Find where the given text appears and provide that cell's center as [x, y] coordinate. 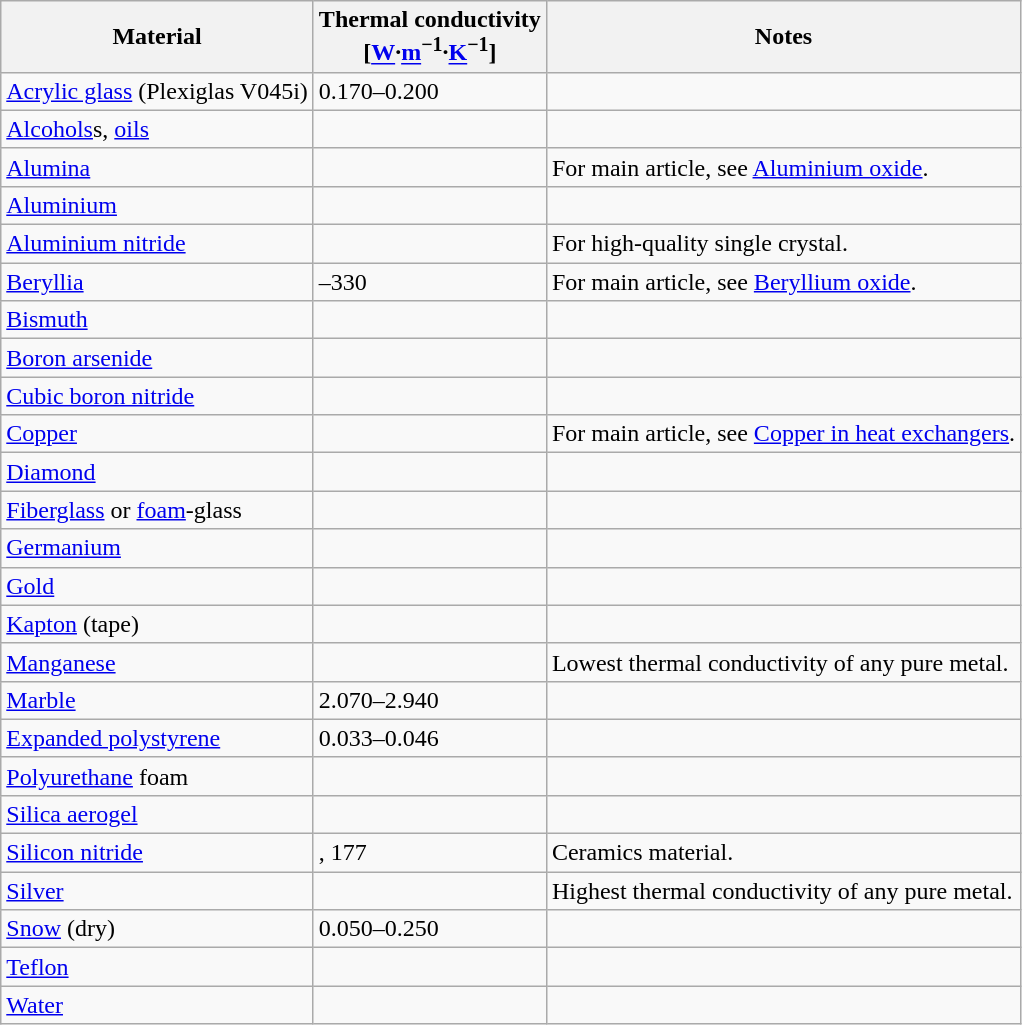
Germanium [158, 548]
Marble [158, 700]
Alcoholss, oils [158, 129]
Fiberglass or foam-glass [158, 510]
0.050–0.250 [430, 929]
Thermal conductivity[W·m−1·K−1] [430, 37]
Cubic boron nitride [158, 396]
Teflon [158, 967]
Aluminium [158, 205]
Highest thermal conductivity of any pure metal. [783, 891]
For main article, see Copper in heat exchangers. [783, 434]
For high-quality single crystal. [783, 244]
Diamond [158, 472]
Boron arsenide [158, 358]
Snow (dry) [158, 929]
2.070–2.940 [430, 700]
Kapton (tape) [158, 624]
Gold [158, 586]
Copper [158, 434]
Beryllia [158, 282]
Silver [158, 891]
Expanded polystyrene [158, 738]
For main article, see Beryllium oxide. [783, 282]
Alumina [158, 167]
Material [158, 37]
Silicon nitride [158, 853]
Aluminium nitride [158, 244]
Water [158, 1005]
, 177 [430, 853]
Polyurethane foam [158, 776]
Notes [783, 37]
Silica aerogel [158, 814]
0.033–0.046 [430, 738]
Bismuth [158, 320]
0.170–0.200 [430, 91]
Acrylic glass (Plexiglas V045i) [158, 91]
Ceramics material. [783, 853]
–330 [430, 282]
Manganese [158, 662]
Lowest thermal conductivity of any pure metal. [783, 662]
For main article, see Aluminium oxide. [783, 167]
